From the cell containing the given text, extract its center point as (X, Y) coordinate. 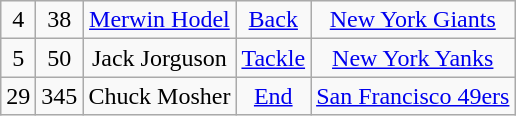
New York Giants (413, 20)
Chuck Mosher (160, 96)
Merwin Hodel (160, 20)
End (274, 96)
50 (60, 58)
Back (274, 20)
New York Yanks (413, 58)
5 (18, 58)
San Francisco 49ers (413, 96)
29 (18, 96)
4 (18, 20)
Jack Jorguson (160, 58)
38 (60, 20)
345 (60, 96)
Tackle (274, 58)
